Output the [X, Y] coordinate of the center of the cell containing the given text.  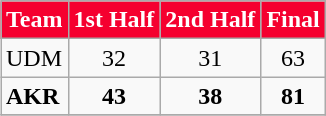
38 [210, 96]
31 [210, 58]
81 [293, 96]
1st Half [114, 20]
Final [293, 20]
UDM [34, 58]
2nd Half [210, 20]
43 [114, 96]
32 [114, 58]
63 [293, 58]
AKR [34, 96]
Team [34, 20]
